Output the [x, y] coordinate of the center of the cell containing the given text.  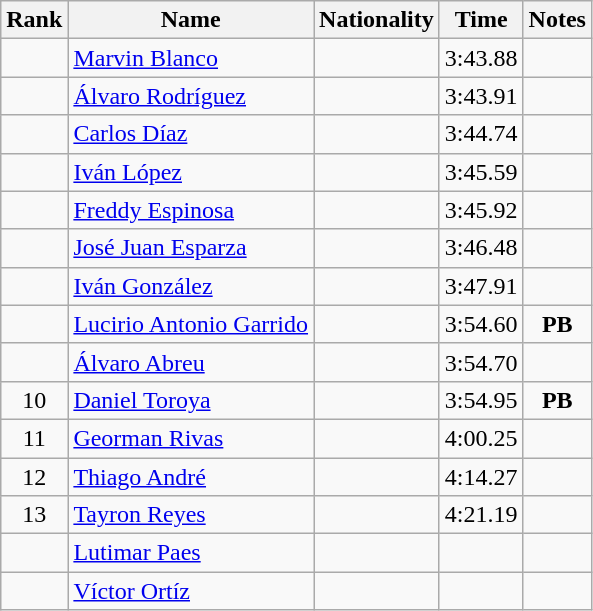
Tayron Reyes [191, 515]
3:44.74 [481, 134]
Time [481, 20]
Álvaro Abreu [191, 362]
José Juan Esparza [191, 248]
3:54.95 [481, 400]
Lutimar Paes [191, 553]
13 [34, 515]
3:46.48 [481, 248]
4:14.27 [481, 477]
Iván González [191, 286]
Notes [557, 20]
Lucirio Antonio Garrido [191, 324]
Thiago André [191, 477]
11 [34, 438]
3:54.60 [481, 324]
Carlos Díaz [191, 134]
Daniel Toroya [191, 400]
Name [191, 20]
Marvin Blanco [191, 58]
Georman Rivas [191, 438]
Freddy Espinosa [191, 210]
Víctor Ortíz [191, 591]
Rank [34, 20]
3:43.91 [481, 96]
3:47.91 [481, 286]
Nationality [377, 20]
4:00.25 [481, 438]
Álvaro Rodríguez [191, 96]
3:45.59 [481, 172]
3:45.92 [481, 210]
12 [34, 477]
3:54.70 [481, 362]
4:21.19 [481, 515]
3:43.88 [481, 58]
Iván López [191, 172]
10 [34, 400]
